For the text-containing cell, return its midpoint in (x, y) coordinate format. 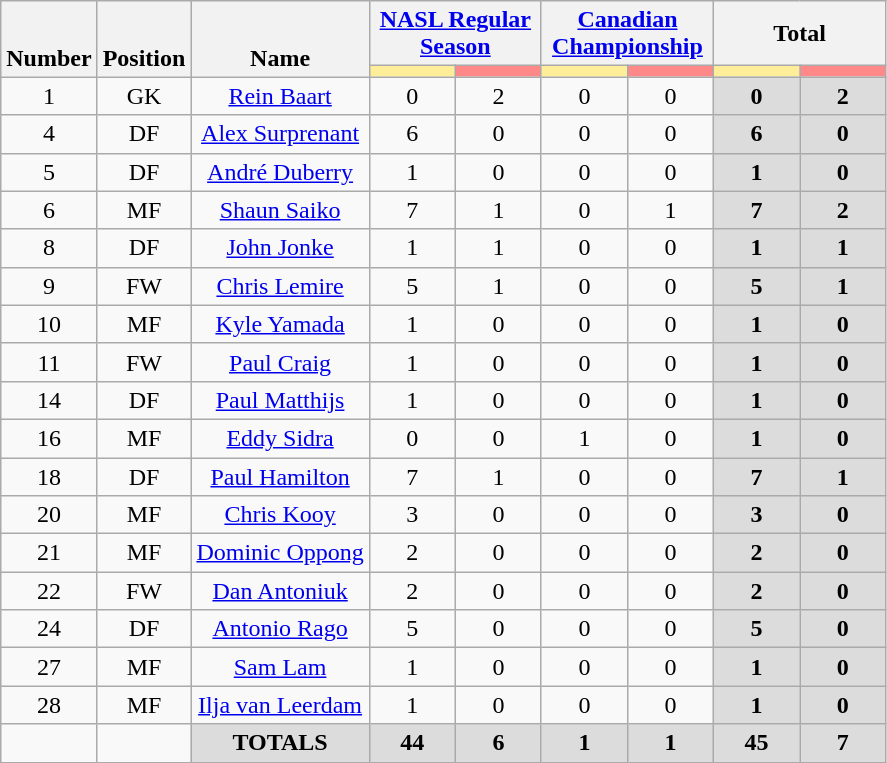
21 (49, 553)
9 (49, 286)
Position (144, 39)
Chris Kooy (280, 515)
8 (49, 248)
GK (144, 96)
TOTALS (280, 743)
Antonio Rago (280, 629)
Paul Craig (280, 362)
44 (412, 743)
24 (49, 629)
Name (280, 39)
Sam Lam (280, 667)
Eddy Sidra (280, 438)
28 (49, 705)
John Jonke (280, 248)
18 (49, 477)
4 (49, 134)
Shaun Saiko (280, 210)
16 (49, 438)
14 (49, 400)
Dominic Oppong (280, 553)
Total (800, 34)
Rein Baart (280, 96)
Number (49, 39)
Paul Hamilton (280, 477)
Alex Surprenant (280, 134)
Canadian Championship (627, 34)
Kyle Yamada (280, 324)
20 (49, 515)
Dan Antoniuk (280, 591)
10 (49, 324)
Ilja van Leerdam (280, 705)
Paul Matthijs (280, 400)
11 (49, 362)
27 (49, 667)
45 (757, 743)
André Duberry (280, 172)
NASL Regular Season (455, 34)
22 (49, 591)
Chris Lemire (280, 286)
